Provide the (x, y) coordinate of the cell's center where the given text is located.  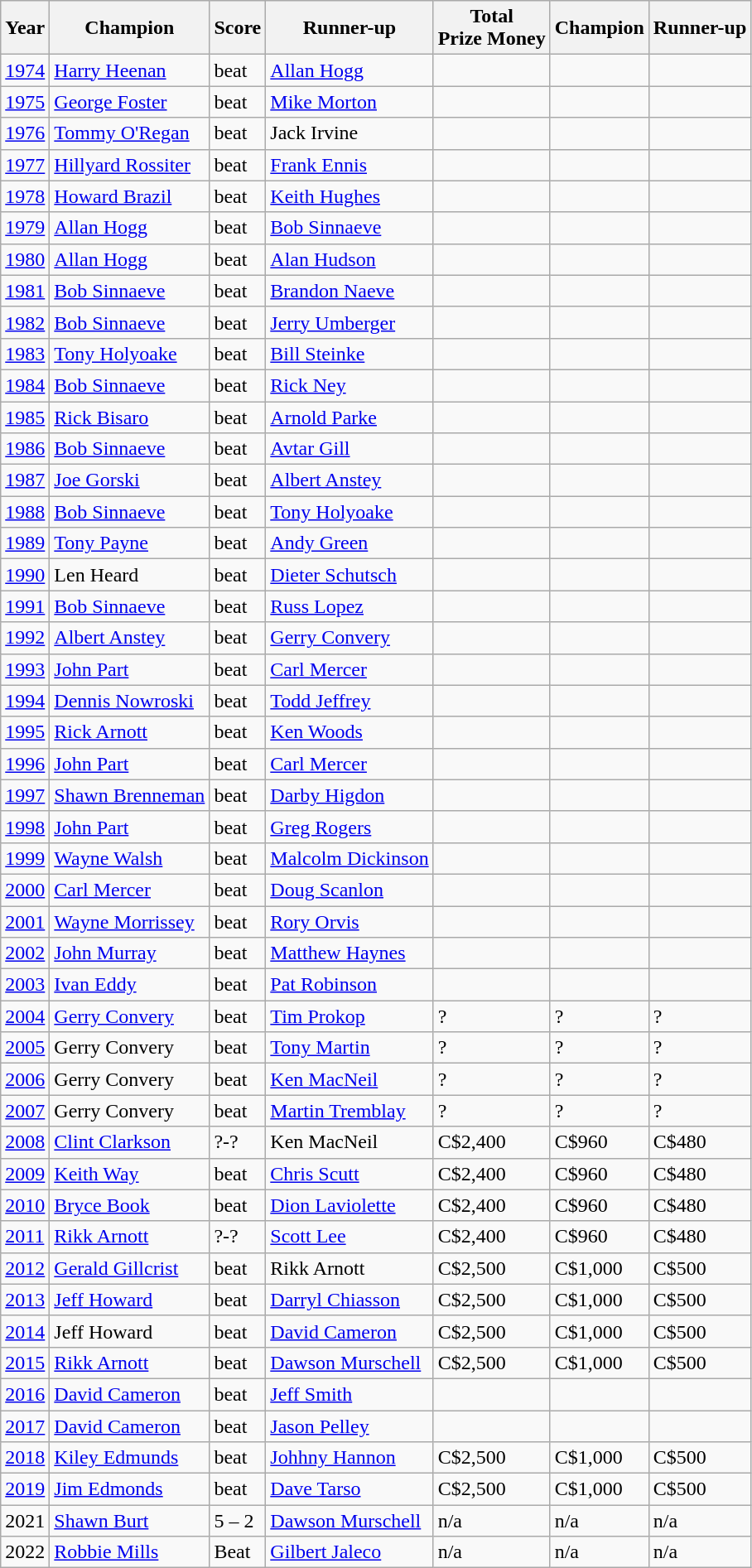
Frank Ennis (349, 165)
Wayne Morrissey (129, 922)
Rory Orvis (349, 922)
1986 (25, 449)
George Foster (129, 102)
Beat (238, 1552)
2000 (25, 890)
Tony Martin (349, 1048)
1987 (25, 480)
1998 (25, 827)
2005 (25, 1048)
2006 (25, 1079)
Jason Pelley (349, 1426)
Tony Payne (129, 543)
1984 (25, 385)
Ivan Eddy (129, 985)
Shawn Burt (129, 1521)
Andy Green (349, 543)
1992 (25, 638)
2009 (25, 1174)
Mike Morton (349, 102)
Dennis Nowroski (129, 701)
Keith Way (129, 1174)
5 – 2 (238, 1521)
Scott Lee (349, 1237)
1999 (25, 858)
Score (238, 28)
Keith Hughes (349, 196)
2019 (25, 1489)
Clint Clarkson (129, 1142)
Darryl Chiasson (349, 1300)
Darby Higdon (349, 795)
Arnold Parke (349, 417)
Kiley Edmunds (129, 1458)
Russ Lopez (349, 606)
2017 (25, 1426)
1974 (25, 70)
Shawn Brenneman (129, 795)
Martin Tremblay (349, 1111)
Bryce Book (129, 1205)
1980 (25, 259)
1989 (25, 543)
1982 (25, 322)
2012 (25, 1268)
2014 (25, 1331)
Dave Tarso (349, 1489)
1976 (25, 133)
1988 (25, 512)
1995 (25, 732)
2004 (25, 1016)
1994 (25, 701)
2003 (25, 985)
2013 (25, 1300)
Jerry Umberger (349, 322)
Rick Ney (349, 385)
1975 (25, 102)
2010 (25, 1205)
2016 (25, 1394)
1991 (25, 606)
Brandon Naeve (349, 291)
1978 (25, 196)
Matthew Haynes (349, 953)
1985 (25, 417)
1983 (25, 354)
Alan Hudson (349, 259)
2021 (25, 1521)
Avtar Gill (349, 449)
1981 (25, 291)
1977 (25, 165)
1997 (25, 795)
Dieter Schutsch (349, 575)
Jack Irvine (349, 133)
2002 (25, 953)
Todd Jeffrey (349, 701)
2008 (25, 1142)
Joe Gorski (129, 480)
TotalPrize Money (492, 28)
Wayne Walsh (129, 858)
Doug Scanlon (349, 890)
Len Heard (129, 575)
Hillyard Rossiter (129, 165)
Harry Heenan (129, 70)
1990 (25, 575)
2015 (25, 1363)
Rick Bisaro (129, 417)
1979 (25, 228)
Dion Laviolette (349, 1205)
Johhny Hannon (349, 1458)
John Murray (129, 953)
Gerald Gillcrist (129, 1268)
Year (25, 28)
Bill Steinke (349, 354)
2007 (25, 1111)
Chris Scutt (349, 1174)
Howard Brazil (129, 196)
2011 (25, 1237)
Jeff Smith (349, 1394)
Tommy O'Regan (129, 133)
Malcolm Dickinson (349, 858)
Jim Edmonds (129, 1489)
Pat Robinson (349, 985)
1993 (25, 669)
Greg Rogers (349, 827)
1996 (25, 764)
2022 (25, 1552)
Rick Arnott (129, 732)
Ken Woods (349, 732)
2001 (25, 922)
2018 (25, 1458)
Tim Prokop (349, 1016)
Robbie Mills (129, 1552)
Gilbert Jaleco (349, 1552)
